Locate the cell with the specified text and output its [x, y] center coordinate. 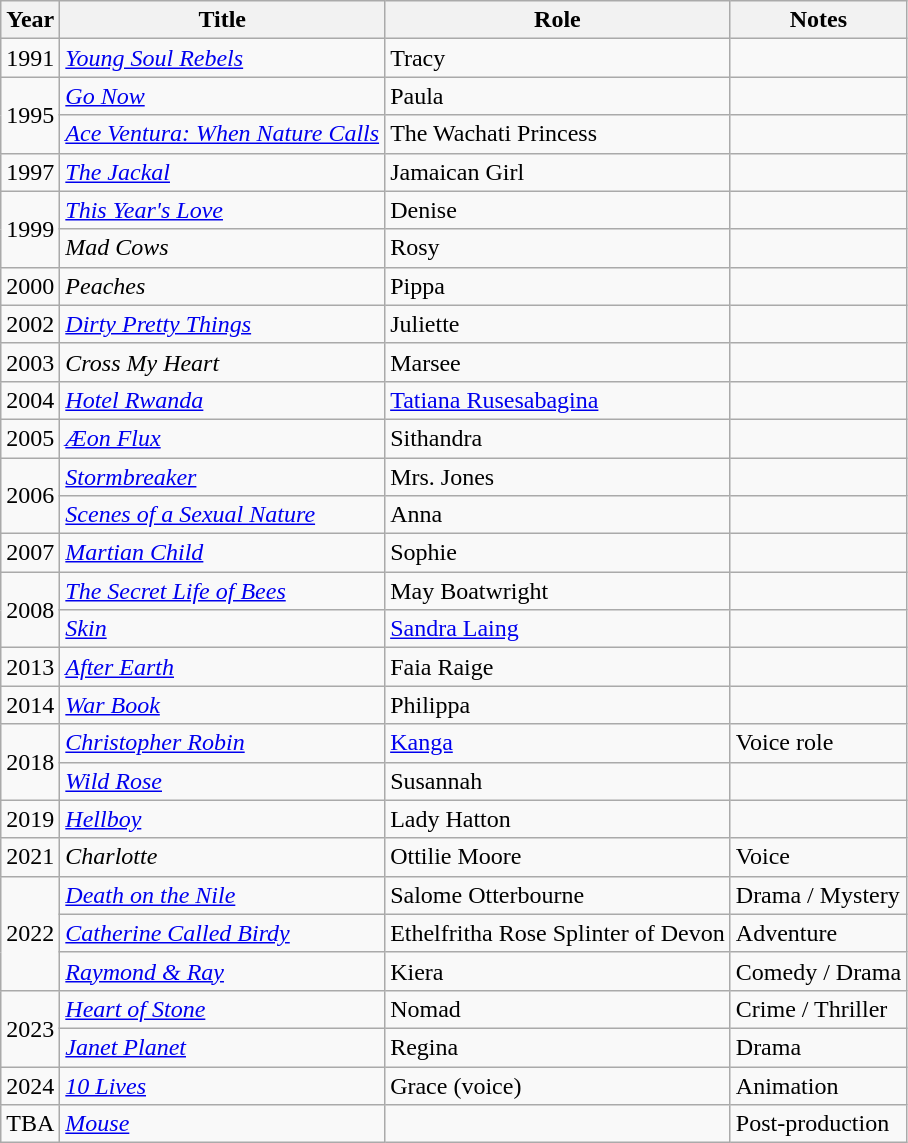
Ethelfritha Rose Splinter of Devon [558, 933]
2007 [30, 553]
Raymond & Ray [222, 971]
Notes [818, 20]
Young Soul Rebels [222, 58]
2002 [30, 324]
2004 [30, 400]
Crime / Thriller [818, 1009]
Year [30, 20]
2022 [30, 933]
1999 [30, 229]
Go Now [222, 96]
2008 [30, 610]
Cross My Heart [222, 362]
Grace (voice) [558, 1085]
Regina [558, 1047]
Nomad [558, 1009]
2019 [30, 819]
Ace Ventura: When Nature Calls [222, 134]
2006 [30, 496]
Drama [818, 1047]
Sophie [558, 553]
Æon Flux [222, 438]
Death on the Nile [222, 895]
Animation [818, 1085]
Philippa [558, 705]
Ottilie Moore [558, 857]
2014 [30, 705]
Post-production [818, 1124]
Hotel Rwanda [222, 400]
Comedy / Drama [818, 971]
Christopher Robin [222, 743]
Stormbreaker [222, 477]
Role [558, 20]
2003 [30, 362]
Sandra Laing [558, 629]
10 Lives [222, 1085]
2000 [30, 286]
Charlotte [222, 857]
After Earth [222, 667]
Rosy [558, 248]
1995 [30, 115]
Pippa [558, 286]
2013 [30, 667]
Tatiana Rusesabagina [558, 400]
Voice role [818, 743]
Wild Rose [222, 781]
The Jackal [222, 172]
Paula [558, 96]
Susannah [558, 781]
Adventure [818, 933]
Mouse [222, 1124]
Hellboy [222, 819]
2024 [30, 1085]
May Boatwright [558, 591]
1991 [30, 58]
Catherine Called Birdy [222, 933]
Title [222, 20]
Skin [222, 629]
1997 [30, 172]
Sithandra [558, 438]
2021 [30, 857]
Tracy [558, 58]
Salome Otterbourne [558, 895]
War Book [222, 705]
Peaches [222, 286]
Faia Raige [558, 667]
Mad Cows [222, 248]
Kanga [558, 743]
TBA [30, 1124]
Dirty Pretty Things [222, 324]
The Wachati Princess [558, 134]
Denise [558, 210]
Lady Hatton [558, 819]
Scenes of a Sexual Nature [222, 515]
Janet Planet [222, 1047]
2005 [30, 438]
Mrs. Jones [558, 477]
Voice [818, 857]
Jamaican Girl [558, 172]
Heart of Stone [222, 1009]
The Secret Life of Bees [222, 591]
This Year's Love [222, 210]
Marsee [558, 362]
Martian Child [222, 553]
Juliette [558, 324]
Anna [558, 515]
Drama / Mystery [818, 895]
2018 [30, 762]
Kiera [558, 971]
2023 [30, 1028]
